Provide the (X, Y) coordinate of the cell's center where the given text is located.  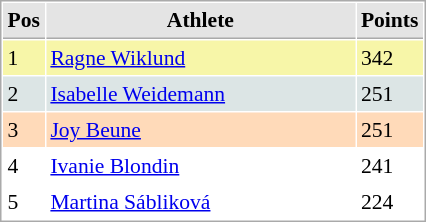
Ragne Wiklund (200, 57)
5 (24, 201)
Isabelle Weidemann (200, 93)
Pos (24, 21)
Points (390, 21)
1 (24, 57)
342 (390, 57)
2 (24, 93)
3 (24, 129)
4 (24, 165)
241 (390, 165)
Athlete (200, 21)
Martina Sábliková (200, 201)
Joy Beune (200, 129)
224 (390, 201)
Ivanie Blondin (200, 165)
